Search for the cell housing the specified text and yield its (x, y) center coordinate. 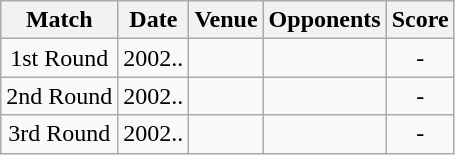
Score (420, 20)
Opponents (324, 20)
Date (154, 20)
3rd Round (60, 134)
Venue (226, 20)
Match (60, 20)
2nd Round (60, 96)
1st Round (60, 58)
